Output the (x, y) coordinate of the center of the cell containing the given text.  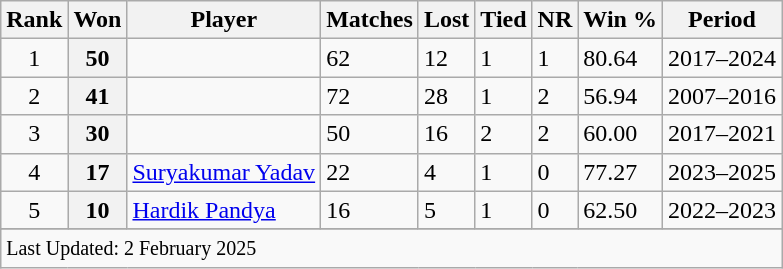
3 (34, 134)
56.94 (620, 96)
80.64 (620, 58)
Hardik Pandya (224, 210)
Win % (620, 20)
Period (722, 20)
Suryakumar Yadav (224, 172)
41 (98, 96)
2007–2016 (722, 96)
28 (446, 96)
2017–2021 (722, 134)
12 (446, 58)
60.00 (620, 134)
2023–2025 (722, 172)
2022–2023 (722, 210)
Matches (370, 20)
17 (98, 172)
62.50 (620, 210)
Last Updated: 2 February 2025 (392, 248)
72 (370, 96)
Tied (504, 20)
Player (224, 20)
Rank (34, 20)
30 (98, 134)
10 (98, 210)
NR (555, 20)
Won (98, 20)
77.27 (620, 172)
22 (370, 172)
Lost (446, 20)
62 (370, 58)
2017–2024 (722, 58)
